Search for the cell housing the specified text and yield its (x, y) center coordinate. 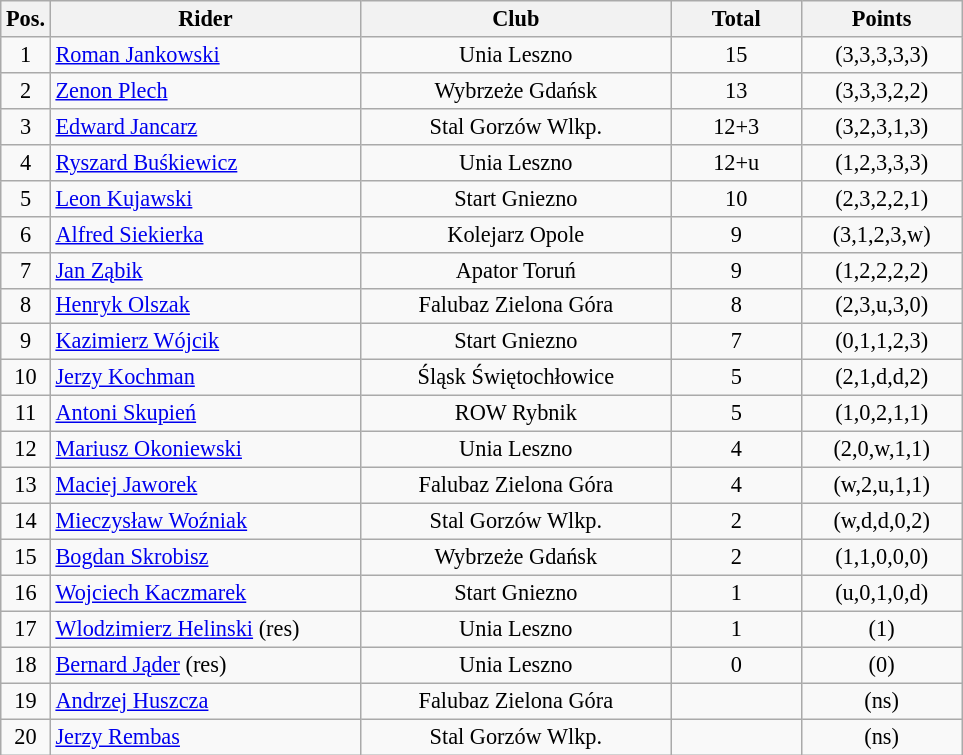
Alfred Siekierka (205, 234)
Rider (205, 19)
(0) (881, 665)
(1,2,3,3,3) (881, 162)
12+3 (736, 126)
16 (26, 593)
(w,2,u,1,1) (881, 485)
Bogdan Skrobisz (205, 557)
Wlodzimierz Helinski (res) (205, 629)
Pos. (26, 19)
Jerzy Rembas (205, 737)
Bernard Jąder (res) (205, 665)
(2,1,d,d,2) (881, 378)
(0,1,1,2,3) (881, 342)
Edward Jancarz (205, 126)
12+u (736, 162)
Mariusz Okoniewski (205, 450)
(1,2,2,2,2) (881, 270)
Maciej Jaworek (205, 485)
6 (26, 234)
Henryk Olszak (205, 306)
Total (736, 19)
(3,1,2,3,w) (881, 234)
11 (26, 414)
Andrzej Huszcza (205, 701)
Roman Jankowski (205, 55)
(u,0,1,0,d) (881, 593)
(3,2,3,1,3) (881, 126)
(2,0,w,1,1) (881, 450)
Zenon Plech (205, 90)
(3,3,3,3,3) (881, 55)
3 (26, 126)
Mieczysław Woźniak (205, 521)
Club (516, 19)
(1,1,0,0,0) (881, 557)
Kolejarz Opole (516, 234)
18 (26, 665)
Kazimierz Wójcik (205, 342)
0 (736, 665)
(2,3,2,2,1) (881, 198)
(3,3,3,2,2) (881, 90)
Jan Ząbik (205, 270)
Śląsk Świętochłowice (516, 378)
Apator Toruń (516, 270)
14 (26, 521)
Points (881, 19)
Jerzy Kochman (205, 378)
(1,0,2,1,1) (881, 414)
(w,d,d,0,2) (881, 521)
20 (26, 737)
ROW Rybnik (516, 414)
12 (26, 450)
19 (26, 701)
17 (26, 629)
Antoni Skupień (205, 414)
(2,3,u,3,0) (881, 306)
Leon Kujawski (205, 198)
Ryszard Buśkiewicz (205, 162)
Wojciech Kaczmarek (205, 593)
(1) (881, 629)
